Find where the given text appears and provide that cell's center as (x, y) coordinate. 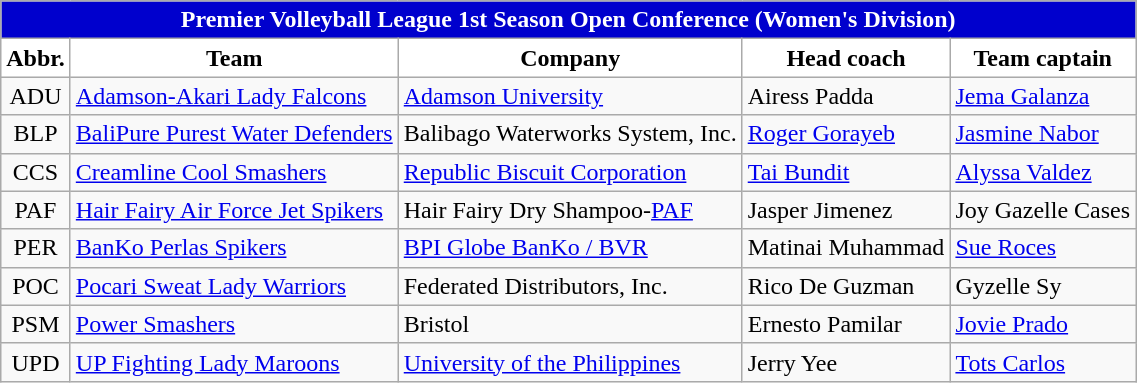
Roger Gorayeb (846, 134)
Ernesto Pamilar (846, 324)
Jerry Yee (846, 362)
Tai Bundit (846, 172)
BPI Globe BanKo / BVR (570, 248)
Abbr. (36, 58)
Matinai Muhammad (846, 248)
PSM (36, 324)
Airess Padda (846, 96)
UP Fighting Lady Maroons (234, 362)
Team captain (1043, 58)
PAF (36, 210)
PER (36, 248)
Republic Biscuit Corporation (570, 172)
Jasper Jimenez (846, 210)
Premier Volleyball League 1st Season Open Conference (Women's Division) (568, 20)
Hair Fairy Air Force Jet Spikers (234, 210)
ADU (36, 96)
Sue Roces (1043, 248)
Adamson University (570, 96)
CCS (36, 172)
Jema Galanza (1043, 96)
Gyzelle Sy (1043, 286)
BanKo Perlas Spikers (234, 248)
Company (570, 58)
Federated Distributors, Inc. (570, 286)
Balibago Waterworks System, Inc. (570, 134)
Creamline Cool Smashers (234, 172)
UPD (36, 362)
BaliPure Purest Water Defenders (234, 134)
BLP (36, 134)
Joy Gazelle Cases (1043, 210)
Alyssa Valdez (1043, 172)
Head coach (846, 58)
Tots Carlos (1043, 362)
Jovie Prado (1043, 324)
University of the Philippines (570, 362)
Team (234, 58)
Hair Fairy Dry Shampoo-PAF (570, 210)
POC (36, 286)
Power Smashers (234, 324)
Pocari Sweat Lady Warriors (234, 286)
Jasmine Nabor (1043, 134)
Rico De Guzman (846, 286)
Bristol (570, 324)
Adamson-Akari Lady Falcons (234, 96)
